Search for the cell housing the specified text and yield its [x, y] center coordinate. 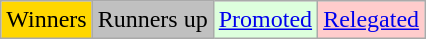
Winners [46, 20]
Promoted [265, 20]
Relegated [372, 20]
Runners up [152, 20]
